Return (X, Y) of the center of cell containing provided text 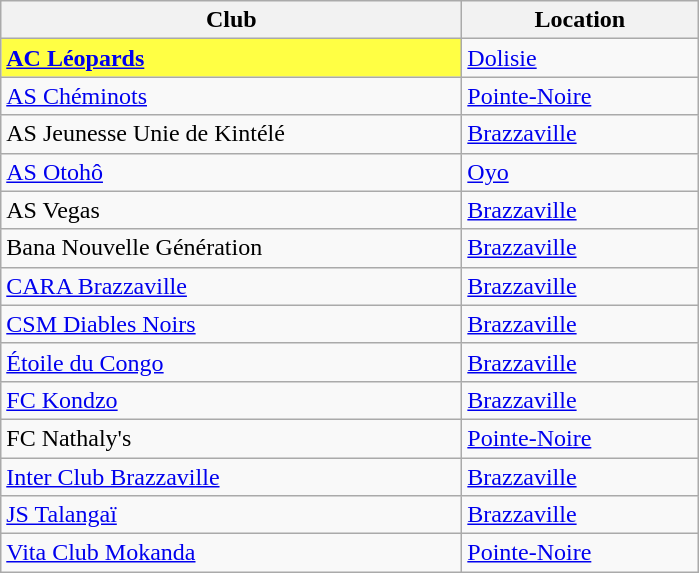
AS Jeunesse Unie de Kintélé (232, 134)
AS Chéminots (232, 96)
AS Vegas (232, 210)
Oyo (580, 172)
AC Léopards (232, 58)
CARA Brazzaville (232, 286)
Étoile du Congo (232, 362)
Club (232, 20)
FC Kondzo (232, 400)
Dolisie (580, 58)
Location (580, 20)
Bana Nouvelle Génération (232, 248)
FC Nathaly's (232, 438)
Inter Club Brazzaville (232, 477)
CSM Diables Noirs (232, 324)
JS Talangaï (232, 515)
AS Otohô (232, 172)
Vita Club Mokanda (232, 553)
